Find where the given text appears and provide that cell's center as [X, Y] coordinate. 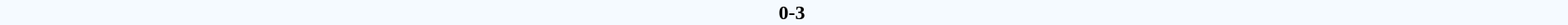
0-3 [791, 12]
